Scan for the cell matching the given text and deliver its [X, Y] coordinate at center. 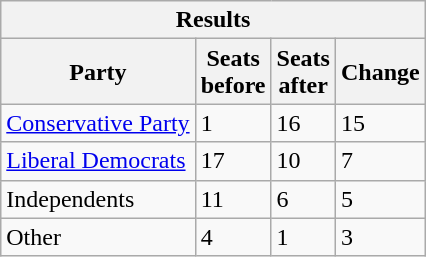
Seatsbefore [233, 72]
Other [98, 237]
Independents [98, 199]
10 [303, 161]
16 [303, 123]
5 [380, 199]
Conservative Party [98, 123]
Results [213, 20]
Liberal Democrats [98, 161]
4 [233, 237]
7 [380, 161]
15 [380, 123]
Seatsafter [303, 72]
17 [233, 161]
3 [380, 237]
Change [380, 72]
11 [233, 199]
6 [303, 199]
Party [98, 72]
